Extract the [X, Y] coordinate from the center of the cell holding the provided text.  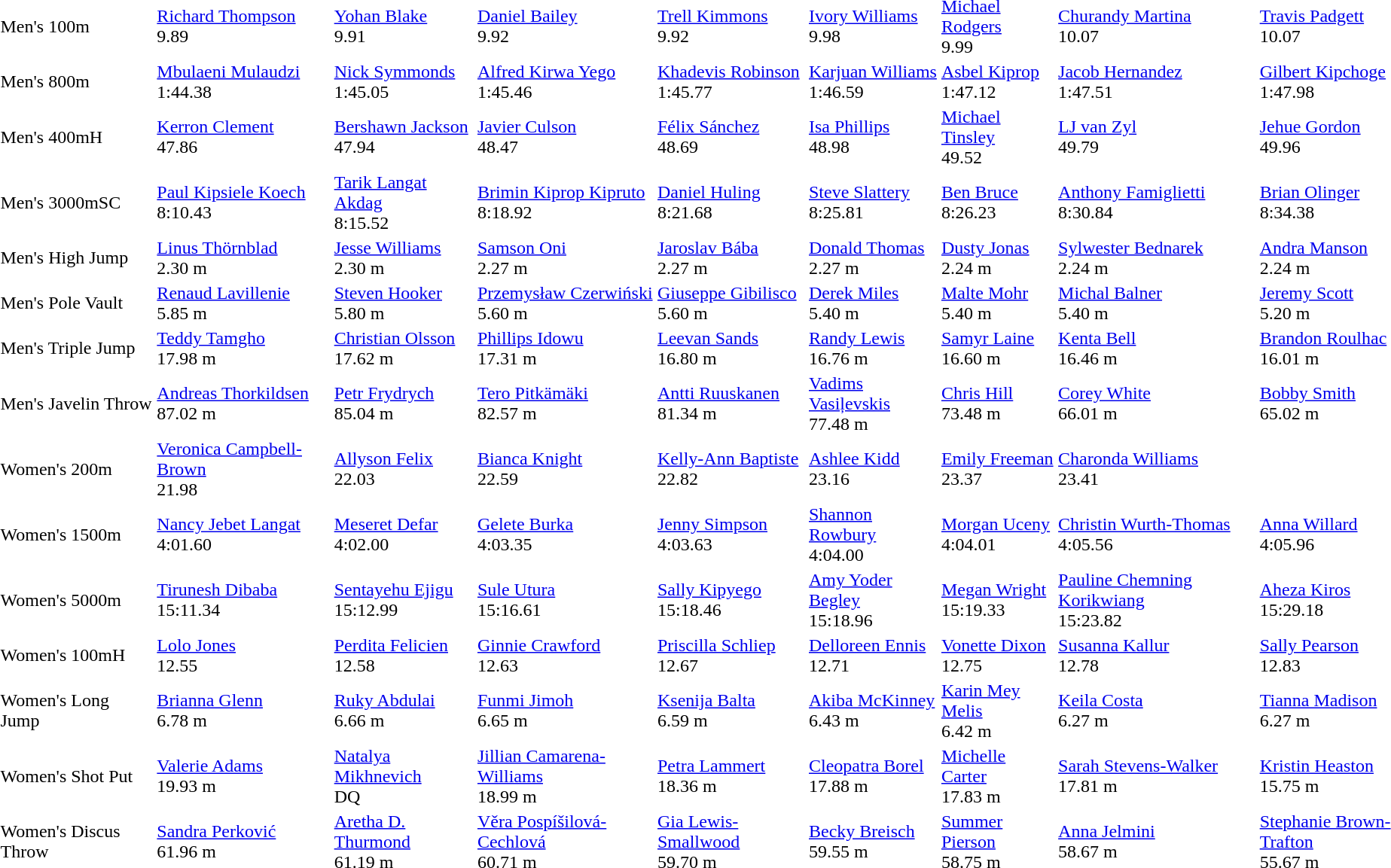
Samson Oni 2.27 m [565, 257]
Sally Kipyego 15:18.46 [731, 600]
Sentayehu Ejigu 15:12.99 [404, 600]
Christian Olsson 17.62 m [404, 348]
Phillips Idowu 17.31 m [565, 348]
Morgan Uceny 4:04.01 [997, 535]
Malte Mohr 5.40 m [997, 303]
Félix Sánchez 48.69 [731, 137]
Amy Yoder Begley 15:18.96 [874, 600]
Ksenija Balta 6.59 m [731, 711]
Lolo Jones 12.55 [243, 655]
Priscilla Schliep 12.67 [731, 655]
Tero Pitkämäki 82.57 m [565, 404]
Antti Ruuskanen 81.34 m [731, 404]
Nancy Jebet Langat 4:01.60 [243, 535]
Delloreen Ennis 12.71 [874, 655]
Shannon Rowbury 4:04.00 [874, 535]
Funmi Jimoh 6.65 m [565, 711]
Khadevis Robinson 1:45.77 [731, 81]
Veronica Campbell-Brown 21.98 [243, 469]
Paul Kipsiele Koech 8:10.43 [243, 203]
Michal Balner 5.40 m [1157, 303]
Jenny Simpson 4:03.63 [731, 535]
Allyson Felix 22.03 [404, 469]
Petra Lammert 18.36 m [731, 776]
Anthony Famiglietti 8:30.84 [1157, 203]
Samyr Laine 16.60 m [997, 348]
Jaroslav Bába 2.27 m [731, 257]
Donald Thomas 2.27 m [874, 257]
Bershawn Jackson 47.94 [404, 137]
Megan Wright 15:19.33 [997, 600]
Giuseppe Gibilisco 5.60 m [731, 303]
Jesse Williams 2.30 m [404, 257]
Natalya Mikhnevich DQ [404, 776]
Daniel Huling 8:21.68 [731, 203]
Ashlee Kidd 23.16 [874, 469]
Keila Costa 6.27 m [1157, 711]
Brianna Glenn 6.78 m [243, 711]
Karin Mey Melis 6.42 m [997, 711]
Michelle Carter 17.83 m [997, 776]
Derek Miles 5.40 m [874, 303]
Corey White 66.01 m [1157, 404]
Michael Tinsley 49.52 [997, 137]
Sylwester Bednarek 2.24 m [1157, 257]
Gelete Burka 4:03.35 [565, 535]
Kelly-Ann Baptiste 22.82 [731, 469]
Ruky Abdulai 6.66 m [404, 711]
Bianca Knight 22.59 [565, 469]
Susanna Kallur 12.78 [1157, 655]
Przemysław Czerwiński 5.60 m [565, 303]
Teddy Tamgho 17.98 m [243, 348]
Sarah Stevens-Walker 17.81 m [1157, 776]
Perdita Felicien 12.58 [404, 655]
Brimin Kiprop Kipruto 8:18.92 [565, 203]
Kenta Bell 16.46 m [1157, 348]
Chris Hill 73.48 m [997, 404]
Steven Hooker 5.80 m [404, 303]
Steve Slattery 8:25.81 [874, 203]
Nick Symmonds 1:45.05 [404, 81]
Mbulaeni Mulaudzi 1:44.38 [243, 81]
Jacob Hernandez 1:47.51 [1157, 81]
Jillian Camarena-Williams 18.99 m [565, 776]
Christin Wurth-Thomas 4:05.56 [1157, 535]
Isa Phillips 48.98 [874, 137]
Linus Thörnblad 2.30 m [243, 257]
Vadims Vasiļevskis 77.48 m [874, 404]
Randy Lewis 16.76 m [874, 348]
Petr Frydrych 85.04 m [404, 404]
Andreas Thorkildsen 87.02 m [243, 404]
Renaud Lavillenie 5.85 m [243, 303]
Leevan Sands 16.80 m [731, 348]
Dusty Jonas 2.24 m [997, 257]
Sule Utura 15:16.61 [565, 600]
Pauline Chemning Korikwiang 15:23.82 [1157, 600]
Meseret Defar 4:02.00 [404, 535]
Vonette Dixon 12.75 [997, 655]
Valerie Adams 19.93 m [243, 776]
Akiba McKinney 6.43 m [874, 711]
Javier Culson 48.47 [565, 137]
Alfred Kirwa Yego 1:45.46 [565, 81]
Emily Freeman 23.37 [997, 469]
Karjuan Williams 1:46.59 [874, 81]
Asbel Kiprop 1:47.12 [997, 81]
LJ van Zyl 49.79 [1157, 137]
Ben Bruce 8:26.23 [997, 203]
Ginnie Crawford 12.63 [565, 655]
Cleopatra Borel 17.88 m [874, 776]
Charonda Williams 23.41 [1157, 469]
Tarik Langat Akdag 8:15.52 [404, 203]
Kerron Clement 47.86 [243, 137]
Tirunesh Dibaba 15:11.34 [243, 600]
